Locate the cell with the specified text and output its (X, Y) center coordinate. 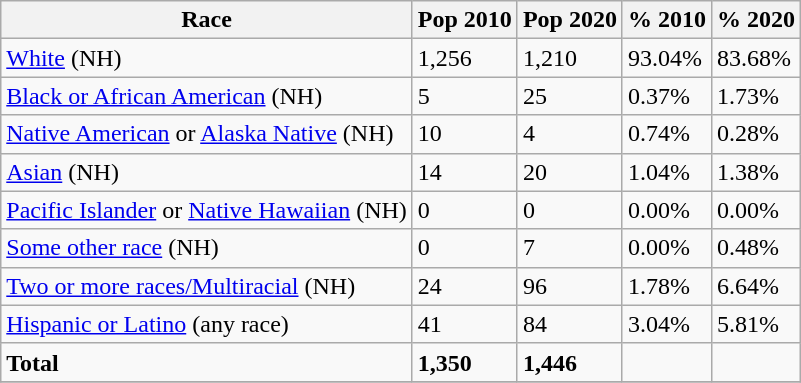
0.28% (756, 134)
3.04% (666, 324)
1.38% (756, 172)
25 (570, 96)
5.81% (756, 324)
Black or African American (NH) (207, 96)
1,446 (570, 362)
White (NH) (207, 58)
1,350 (464, 362)
Pop 2020 (570, 20)
10 (464, 134)
83.68% (756, 58)
6.64% (756, 286)
93.04% (666, 58)
Asian (NH) (207, 172)
14 (464, 172)
1.04% (666, 172)
1.78% (666, 286)
20 (570, 172)
Pop 2010 (464, 20)
5 (464, 96)
% 2010 (666, 20)
Hispanic or Latino (any race) (207, 324)
1.73% (756, 96)
7 (570, 248)
Race (207, 20)
96 (570, 286)
Pacific Islander or Native Hawaiian (NH) (207, 210)
Native American or Alaska Native (NH) (207, 134)
Some other race (NH) (207, 248)
Two or more races/Multiracial (NH) (207, 286)
4 (570, 134)
% 2020 (756, 20)
0.37% (666, 96)
Total (207, 362)
24 (464, 286)
1,256 (464, 58)
0.48% (756, 248)
1,210 (570, 58)
41 (464, 324)
84 (570, 324)
0.74% (666, 134)
